Extract the (X, Y) coordinate from the center of the cell holding the provided text.  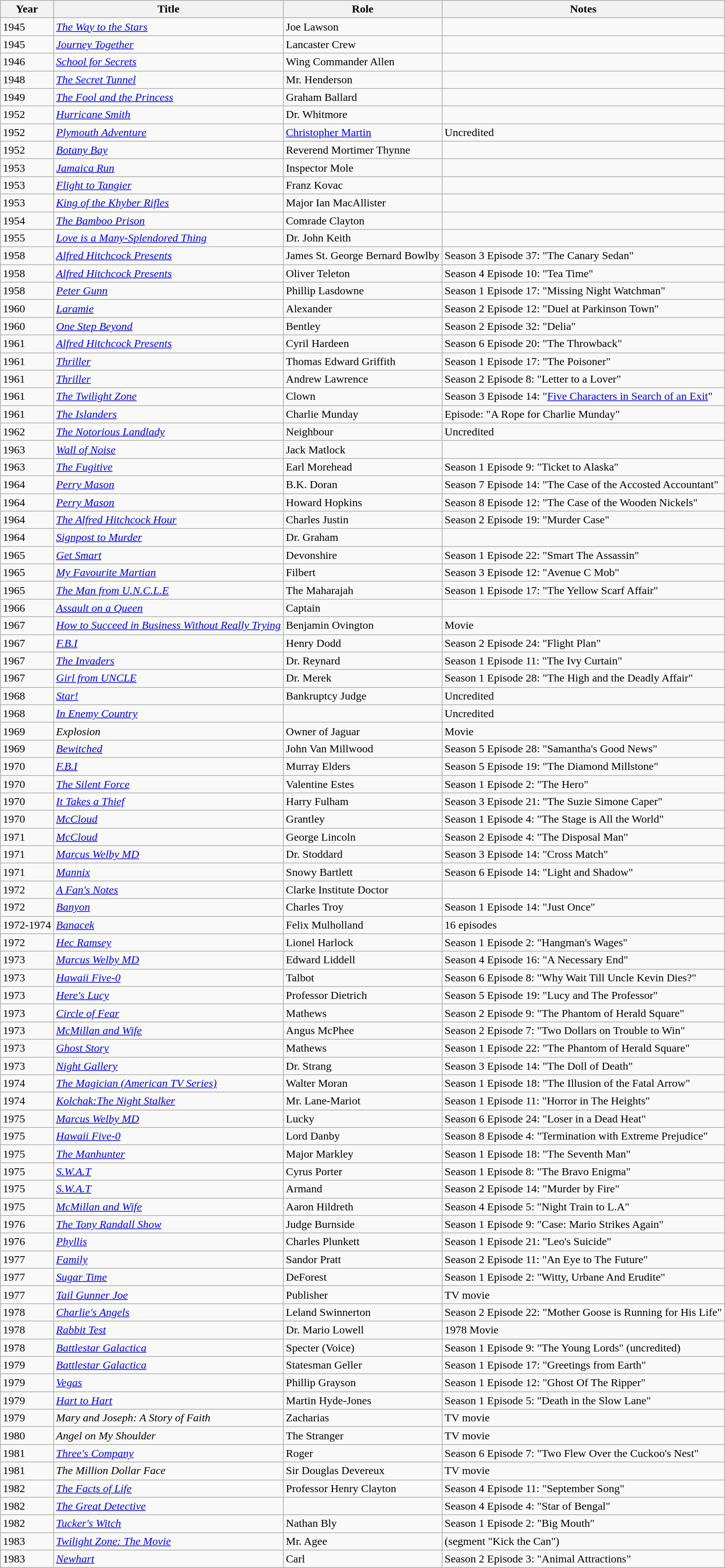
Season 2 Episode 11: "An Eye to The Future" (584, 1259)
Angel on My Shoulder (168, 1436)
Role (362, 9)
1962 (27, 432)
Circle of Fear (168, 1013)
Season 2 Episode 19: "Murder Case" (584, 520)
Season 1 Episode 9: "Ticket to Alaska" (584, 467)
The Islanders (168, 414)
Inspector Mole (362, 167)
Hurricane Smith (168, 115)
Season 4 Episode 4: "Star of Bengal" (584, 1506)
Mary and Joseph: A Story of Faith (168, 1418)
The Man from U.N.C.L.E (168, 590)
Statesman Geller (362, 1365)
Star! (168, 696)
Harry Fulham (362, 802)
Charlie Munday (362, 414)
Season 3 Episode 37: "The Canary Sedan" (584, 256)
Professor Henry Clayton (362, 1488)
1946 (27, 62)
DeForest (362, 1277)
Season 3 Episode 14: "The Doll of Death" (584, 1066)
Here's Lucy (168, 995)
Dr. Stoddard (362, 855)
1955 (27, 238)
Joe Lawson (362, 27)
Season 2 Episode 24: "Flight Plan" (584, 643)
Journey Together (168, 44)
Mannix (168, 872)
Dr. Graham (362, 538)
Season 4 Episode 5: "Night Train to L.A" (584, 1207)
Bewitched (168, 749)
Reverend Mortimer Thynne (362, 150)
B.K. Doran (362, 484)
The Facts of Life (168, 1488)
Season 2 Episode 9: "The Phantom of Herald Square" (584, 1013)
Plymouth Adventure (168, 132)
Graham Ballard (362, 97)
Season 5 Episode 19: "The Diamond Millstone" (584, 766)
Jamaica Run (168, 167)
Dr. Reynard (362, 661)
Dr. Merek (362, 678)
Season 6 Episode 8: "Why Wait Till Uncle Kevin Dies?" (584, 978)
Sir Douglas Devereux (362, 1471)
Season 4 Episode 16: "A Necessary End" (584, 960)
How to Succeed in Business Without Really Trying (168, 626)
John Van Millwood (362, 749)
Season 1 Episode 2: "Big Mouth" (584, 1524)
Wing Commander Allen (362, 62)
Season 1 Episode 18: "The Illusion of the Fatal Arrow" (584, 1084)
Grantley (362, 819)
Wall of Noise (168, 449)
Hec Ramsey (168, 942)
The Million Dollar Face (168, 1471)
James St. George Bernard Bowlby (362, 256)
1972-1974 (27, 925)
Owner of Jaguar (362, 731)
Clarke Institute Doctor (362, 890)
Girl from UNCLE (168, 678)
Bentley (362, 326)
The Fugitive (168, 467)
Season 3 Episode 14: "Five Characters in Search of an Exit" (584, 397)
1978 Movie (584, 1330)
Season 1 Episode 11: "Horror in The Heights" (584, 1101)
Season 1 Episode 4: "The Stage is All the World" (584, 819)
Season 1 Episode 18: "The Seventh Man" (584, 1154)
Season 1 Episode 2: "The Hero" (584, 784)
Franz Kovac (362, 185)
Devonshire (362, 555)
Phyllis (168, 1242)
1949 (27, 97)
Captain (362, 608)
Phillip Lasdowne (362, 291)
Season 1 Episode 9: "The Young Lords" (uncredited) (584, 1348)
Season 1 Episode 14: "Just Once" (584, 907)
Newhart (168, 1559)
Dr. Strang (362, 1066)
Oliver Teleton (362, 273)
The Secret Tunnel (168, 80)
16 episodes (584, 925)
The Maharajah (362, 590)
Henry Dodd (362, 643)
Filbert (362, 573)
Dr. John Keith (362, 238)
Howard Hopkins (362, 502)
The Tony Randall Show (168, 1224)
Season 1 Episode 11: "The Ivy Curtain" (584, 661)
It Takes a Thief (168, 802)
Season 8 Episode 4: "Termination with Extreme Prejudice" (584, 1136)
Tail Gunner Joe (168, 1295)
Cyrus Porter (362, 1171)
Judge Burnside (362, 1224)
Sandor Pratt (362, 1259)
The Invaders (168, 661)
The Bamboo Prison (168, 221)
Flight to Tangier (168, 185)
1948 (27, 80)
Laramie (168, 309)
Lionel Harlock (362, 942)
Lucky (362, 1119)
Mr. Henderson (362, 80)
The Alfred Hitchcock Hour (168, 520)
Season 6 Episode 14: "Light and Shadow" (584, 872)
Tucker's Witch (168, 1524)
(segment "Kick the Can") (584, 1541)
Clown (362, 397)
Season 2 Episode 7: "Two Dollars on Trouble to Win" (584, 1030)
Rabbit Test (168, 1330)
Botany Bay (168, 150)
The Fool and the Princess (168, 97)
A Fan's Notes (168, 890)
Season 6 Episode 24: "Loser in a Dead Heat" (584, 1119)
Night Gallery (168, 1066)
Specter (Voice) (362, 1348)
The Great Detective (168, 1506)
Comrade Clayton (362, 221)
Major Ian MacAllister (362, 203)
Season 3 Episode 14: "Cross Match" (584, 855)
Talbot (362, 978)
In Enemy Country (168, 713)
Year (27, 9)
Season 2 Episode 8: "Letter to a Lover" (584, 379)
The Silent Force (168, 784)
Season 8 Episode 12: "The Case of the Wooden Nickels" (584, 502)
Bankruptcy Judge (362, 696)
Season 1 Episode 17: "The Poisoner" (584, 361)
Zacharias (362, 1418)
Three's Company (168, 1453)
Season 1 Episode 21: "Leo's Suicide" (584, 1242)
Edward Liddell (362, 960)
Season 7 Episode 14: "The Case of the Accosted Accountant" (584, 484)
Benjamin Ovington (362, 626)
Lancaster Crew (362, 44)
The Stranger (362, 1436)
Charles Troy (362, 907)
Carl (362, 1559)
Season 1 Episode 12: "Ghost Of The Ripper" (584, 1383)
1966 (27, 608)
Season 4 Episode 11: "September Song" (584, 1488)
Explosion (168, 731)
Signpost to Murder (168, 538)
Season 6 Episode 20: "The Throwback" (584, 344)
The Manhunter (168, 1154)
Season 1 Episode 28: "The High and the Deadly Affair" (584, 678)
The Way to the Stars (168, 27)
Season 1 Episode 17: "Missing Night Watchman" (584, 291)
The Twilight Zone (168, 397)
Season 1 Episode 5: "Death in the Slow Lane" (584, 1401)
Snowy Bartlett (362, 872)
Season 1 Episode 2: "Hangman's Wages" (584, 942)
1980 (27, 1436)
Title (168, 9)
Major Markley (362, 1154)
Season 1 Episode 22: "Smart The Assassin" (584, 555)
Season 1 Episode 17: "Greetings from Earth" (584, 1365)
Angus McPhee (362, 1030)
Season 2 Episode 14: "Murder by Fire" (584, 1189)
Christopher Martin (362, 132)
Charles Plunkett (362, 1242)
Armand (362, 1189)
Felix Mulholland (362, 925)
Sugar Time (168, 1277)
Season 5 Episode 19: "Lucy and The Professor" (584, 995)
Get Smart (168, 555)
Season 3 Episode 21: "The Suzie Simone Caper" (584, 802)
Charles Justin (362, 520)
Aaron Hildreth (362, 1207)
Hart to Hart (168, 1401)
Season 5 Episode 28: "Samantha's Good News" (584, 749)
1954 (27, 221)
Phillip Grayson (362, 1383)
Dr. Whitmore (362, 115)
Season 1 Episode 17: "The Yellow Scarf Affair" (584, 590)
Nathan Bly (362, 1524)
Season 2 Episode 22: "Mother Goose is Running for His Life" (584, 1312)
Jack Matlock (362, 449)
The Magician (American TV Series) (168, 1084)
Season 1 Episode 8: "The Bravo Enigma" (584, 1171)
Banacek (168, 925)
Mr. Lane-Mariot (362, 1101)
Professor Dietrich (362, 995)
King of the Khyber Rifles (168, 203)
George Lincoln (362, 837)
Season 2 Episode 3: "Animal Attractions" (584, 1559)
Earl Morehead (362, 467)
Family (168, 1259)
Mr. Agee (362, 1541)
Kolchak:The Night Stalker (168, 1101)
Vegas (168, 1383)
Love is a Many-Splendored Thing (168, 238)
Lord Danby (362, 1136)
Martin Hyde-Jones (362, 1401)
Walter Moran (362, 1084)
Valentine Estes (362, 784)
Season 2 Episode 12: "Duel at Parkinson Town" (584, 309)
Notes (584, 9)
Cyril Hardeen (362, 344)
Publisher (362, 1295)
One Step Beyond (168, 326)
Season 1 Episode 2: "Witty, Urbane And Erudite" (584, 1277)
Peter Gunn (168, 291)
Season 2 Episode 32: "Delia" (584, 326)
Episode: "A Rope for Charlie Munday" (584, 414)
Ghost Story (168, 1048)
Charlie's Angels (168, 1312)
The Notorious Landlady (168, 432)
Season 1 Episode 22: "The Phantom of Herald Square" (584, 1048)
My Favourite Martian (168, 573)
Alexander (362, 309)
Twilight Zone: The Movie (168, 1541)
Neighbour (362, 432)
Murray Elders (362, 766)
Roger (362, 1453)
Thomas Edward Griffith (362, 361)
Season 4 Episode 10: "Tea Time" (584, 273)
Season 2 Episode 4: "The Disposal Man" (584, 837)
Season 1 Episode 9: "Case: Mario Strikes Again" (584, 1224)
Dr. Mario Lowell (362, 1330)
Andrew Lawrence (362, 379)
Leland Swinnerton (362, 1312)
Assault on a Queen (168, 608)
Banyon (168, 907)
School for Secrets (168, 62)
Season 6 Episode 7: "Two Flew Over the Cuckoo's Nest" (584, 1453)
Season 3 Episode 12: "Avenue C Mob" (584, 573)
